From the cell containing the given text, extract its center point as (x, y) coordinate. 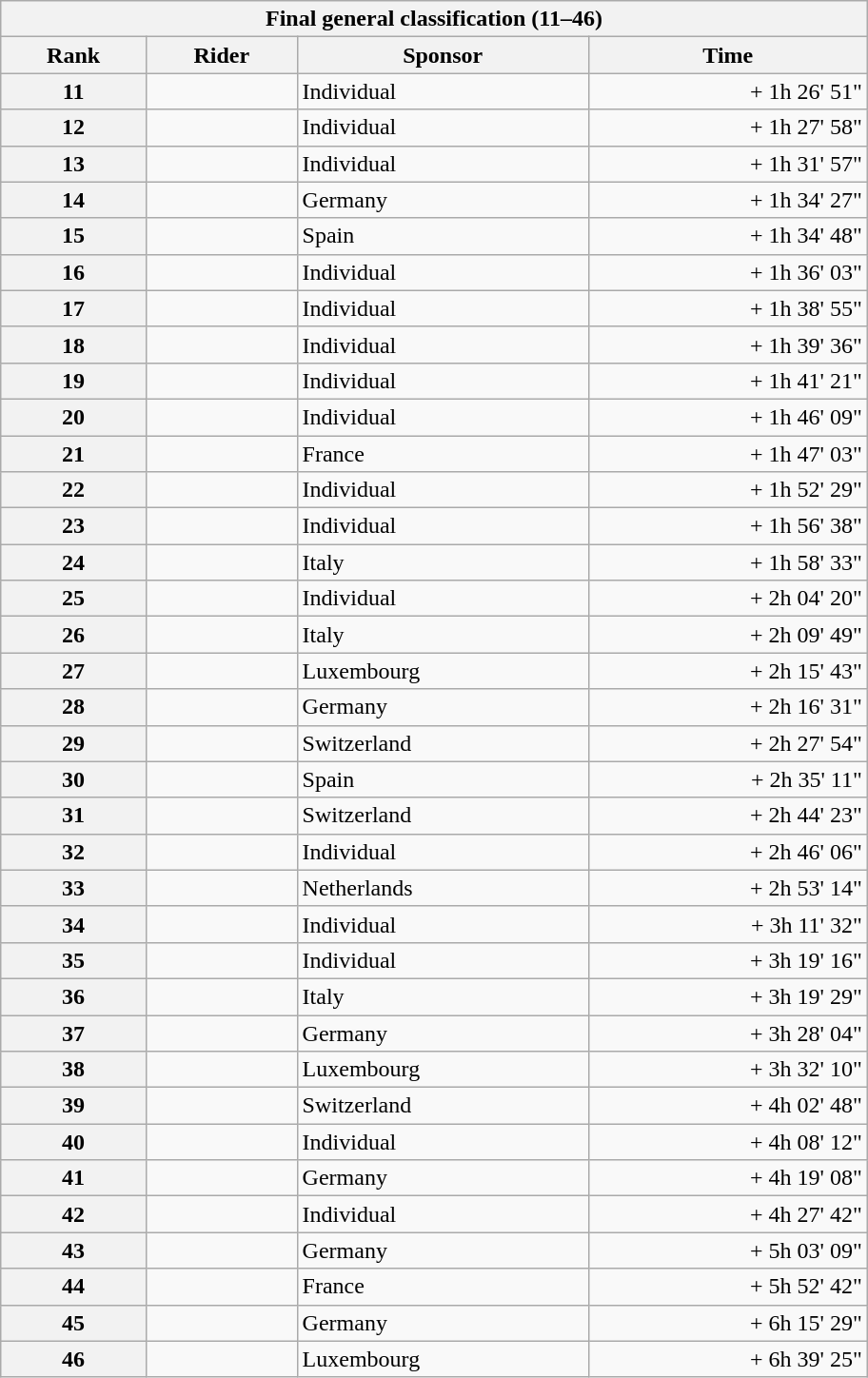
46 (74, 1359)
+ 2h 09' 49" (727, 635)
Final general classification (11–46) (434, 19)
14 (74, 200)
45 (74, 1323)
34 (74, 924)
39 (74, 1106)
25 (74, 599)
+ 3h 19' 16" (727, 960)
30 (74, 779)
+ 1h 36' 03" (727, 272)
35 (74, 960)
+ 1h 31' 57" (727, 164)
22 (74, 490)
15 (74, 236)
11 (74, 91)
+ 2h 27' 54" (727, 743)
32 (74, 852)
18 (74, 344)
Rider (221, 55)
42 (74, 1214)
Sponsor (443, 55)
+ 1h 56' 38" (727, 526)
19 (74, 381)
43 (74, 1250)
16 (74, 272)
+ 4h 19' 08" (727, 1178)
+ 5h 52' 42" (727, 1287)
+ 2h 35' 11" (727, 779)
Netherlands (443, 888)
+ 1h 39' 36" (727, 344)
26 (74, 635)
24 (74, 562)
+ 2h 53' 14" (727, 888)
+ 1h 34' 27" (727, 200)
+ 3h 28' 04" (727, 1033)
+ 5h 03' 09" (727, 1250)
20 (74, 417)
+ 1h 46' 09" (727, 417)
12 (74, 128)
+ 1h 41' 21" (727, 381)
+ 3h 32' 10" (727, 1070)
+ 2h 15' 43" (727, 671)
+ 2h 46' 06" (727, 852)
Rank (74, 55)
27 (74, 671)
36 (74, 996)
40 (74, 1142)
+ 1h 38' 55" (727, 308)
+ 6h 39' 25" (727, 1359)
41 (74, 1178)
44 (74, 1287)
33 (74, 888)
37 (74, 1033)
+ 2h 04' 20" (727, 599)
+ 3h 11' 32" (727, 924)
21 (74, 454)
Time (727, 55)
+ 6h 15' 29" (727, 1323)
+ 1h 58' 33" (727, 562)
13 (74, 164)
+ 3h 19' 29" (727, 996)
+ 1h 34' 48" (727, 236)
23 (74, 526)
38 (74, 1070)
31 (74, 816)
+ 1h 27' 58" (727, 128)
28 (74, 707)
+ 4h 27' 42" (727, 1214)
+ 2h 16' 31" (727, 707)
+ 1h 26' 51" (727, 91)
+ 1h 47' 03" (727, 454)
29 (74, 743)
+ 4h 02' 48" (727, 1106)
+ 1h 52' 29" (727, 490)
+ 2h 44' 23" (727, 816)
+ 4h 08' 12" (727, 1142)
17 (74, 308)
